Locate the cell with the specified text and output its (X, Y) center coordinate. 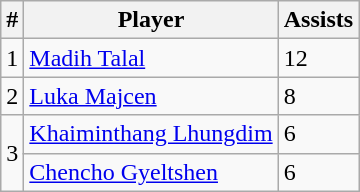
Player (151, 20)
Assists (318, 20)
# (12, 20)
8 (318, 96)
2 (12, 96)
12 (318, 58)
Luka Majcen (151, 96)
Khaiminthang Lhungdim (151, 134)
Chencho Gyeltshen (151, 172)
Madih Talal (151, 58)
3 (12, 153)
1 (12, 58)
